Return the [X, Y] coordinate for the center point of the cell that contains the specified text.  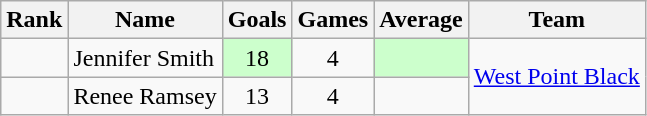
Renee Ramsey [145, 96]
Rank [34, 20]
13 [257, 96]
West Point Black [556, 77]
Jennifer Smith [145, 58]
Average [422, 20]
Team [556, 20]
Goals [257, 20]
Name [145, 20]
18 [257, 58]
Games [333, 20]
